Extract the [x, y] coordinate from the center of the cell holding the provided text.  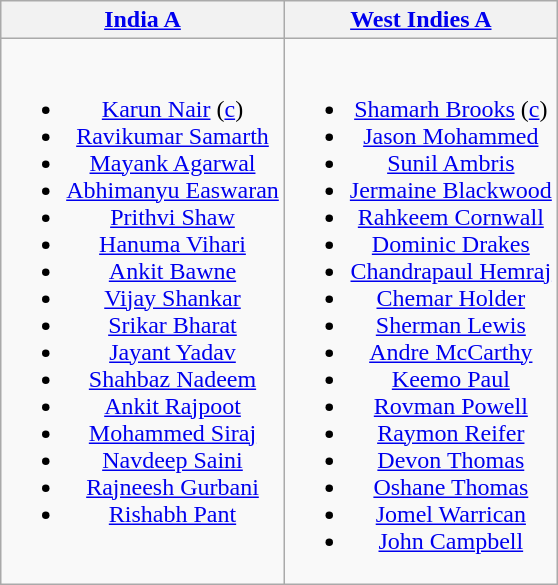
India A [143, 20]
West Indies A [420, 20]
